Scan for the cell matching the given text and deliver its [X, Y] coordinate at center. 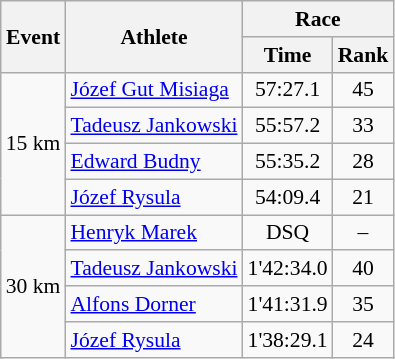
– [364, 233]
40 [364, 269]
28 [364, 162]
35 [364, 304]
15 km [34, 143]
57:27.1 [288, 90]
24 [364, 340]
Rank [364, 55]
Event [34, 36]
Race [318, 19]
Alfons Dorner [154, 304]
21 [364, 197]
Edward Budny [154, 162]
1'42:34.0 [288, 269]
DSQ [288, 233]
54:09.4 [288, 197]
55:35.2 [288, 162]
1'38:29.1 [288, 340]
55:57.2 [288, 126]
Athlete [154, 36]
1'41:31.9 [288, 304]
Henryk Marek [154, 233]
33 [364, 126]
45 [364, 90]
30 km [34, 286]
Time [288, 55]
Józef Gut Misiaga [154, 90]
